Search for the cell housing the specified text and yield its (X, Y) center coordinate. 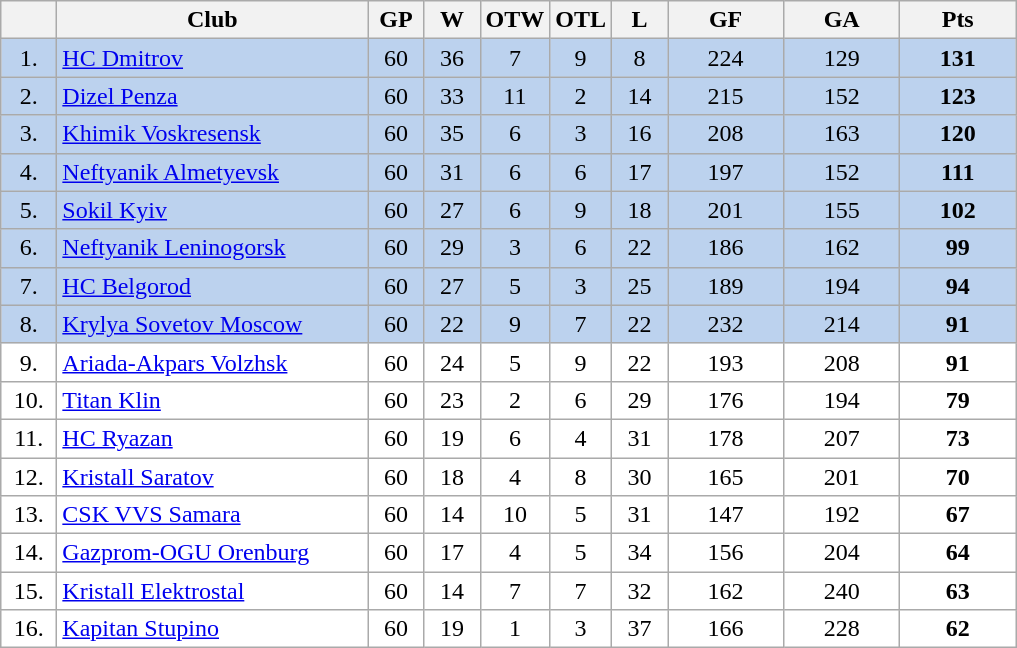
11 (515, 96)
Kristall Saratov (212, 477)
13. (29, 515)
155 (842, 210)
7. (29, 286)
5. (29, 210)
192 (842, 515)
166 (726, 629)
Neftyanik Leninogorsk (212, 248)
131 (958, 58)
214 (842, 324)
193 (726, 362)
Ariada-Akpars Volzhsk (212, 362)
70 (958, 477)
67 (958, 515)
24 (452, 362)
HC Belgorod (212, 286)
215 (726, 96)
GF (726, 20)
63 (958, 591)
79 (958, 400)
3. (29, 134)
23 (452, 400)
Gazprom-OGU Orenburg (212, 553)
207 (842, 438)
1. (29, 58)
34 (640, 553)
Dizel Penza (212, 96)
6. (29, 248)
156 (726, 553)
129 (842, 58)
25 (640, 286)
111 (958, 172)
94 (958, 286)
15. (29, 591)
HC Ryazan (212, 438)
11. (29, 438)
10. (29, 400)
123 (958, 96)
35 (452, 134)
GP (396, 20)
Khimik Voskresensk (212, 134)
33 (452, 96)
Krylya Sovetov Moscow (212, 324)
99 (958, 248)
163 (842, 134)
1 (515, 629)
176 (726, 400)
Kristall Elektrostal (212, 591)
147 (726, 515)
178 (726, 438)
37 (640, 629)
L (640, 20)
12. (29, 477)
Neftyanik Almetyevsk (212, 172)
2. (29, 96)
165 (726, 477)
OTL (581, 20)
32 (640, 591)
64 (958, 553)
Sokil Kyiv (212, 210)
HC Dmitrov (212, 58)
232 (726, 324)
189 (726, 286)
197 (726, 172)
62 (958, 629)
228 (842, 629)
OTW (515, 20)
8. (29, 324)
30 (640, 477)
9. (29, 362)
204 (842, 553)
224 (726, 58)
16. (29, 629)
10 (515, 515)
102 (958, 210)
CSK VVS Samara (212, 515)
36 (452, 58)
240 (842, 591)
W (452, 20)
73 (958, 438)
GA (842, 20)
4. (29, 172)
Pts (958, 20)
120 (958, 134)
Titan Klin (212, 400)
186 (726, 248)
16 (640, 134)
14. (29, 553)
Kapitan Stupino (212, 629)
Club (212, 20)
